For the text-containing cell, return its midpoint in (x, y) coordinate format. 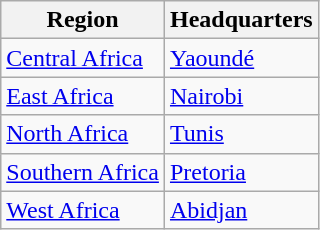
North Africa (83, 134)
East Africa (83, 96)
West Africa (83, 210)
Tunis (241, 134)
Region (83, 20)
Southern Africa (83, 172)
Headquarters (241, 20)
Nairobi (241, 96)
Yaoundé (241, 58)
Pretoria (241, 172)
Central Africa (83, 58)
Abidjan (241, 210)
